For the text-containing cell, return its midpoint in [X, Y] coordinate format. 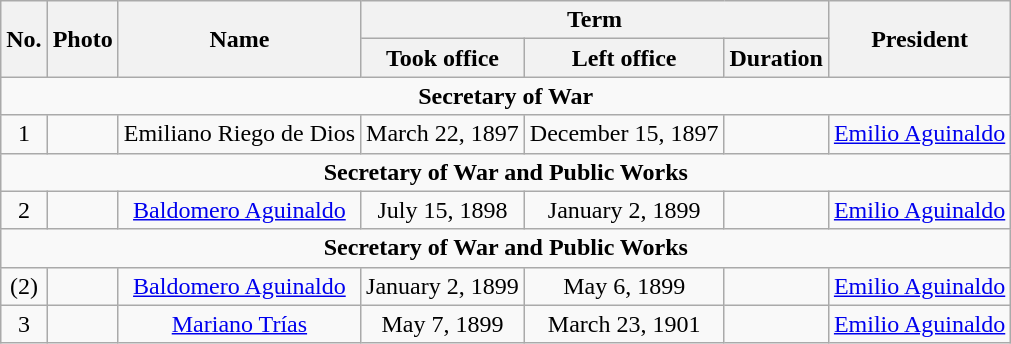
No. [24, 39]
December 15, 1897 [624, 134]
President [919, 39]
Left office [624, 58]
July 15, 1898 [443, 210]
May 6, 1899 [624, 286]
3 [24, 324]
Term [595, 20]
Took office [443, 58]
Photo [82, 39]
1 [24, 134]
March 22, 1897 [443, 134]
May 7, 1899 [443, 324]
2 [24, 210]
Secretary of War [506, 96]
(2) [24, 286]
Duration [776, 58]
March 23, 1901 [624, 324]
Name [239, 39]
Emiliano Riego de Dios [239, 134]
Mariano Trías [239, 324]
